Locate the cell with the specified text and output its [X, Y] center coordinate. 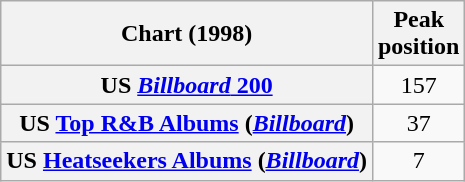
US Top R&B Albums (Billboard) [187, 123]
157 [418, 85]
Peak position [418, 34]
US Heatseekers Albums (Billboard) [187, 161]
US Billboard 200 [187, 85]
Chart (1998) [187, 34]
7 [418, 161]
37 [418, 123]
